Identify which cell holds the provided text, then report its [X, Y] central coordinate. 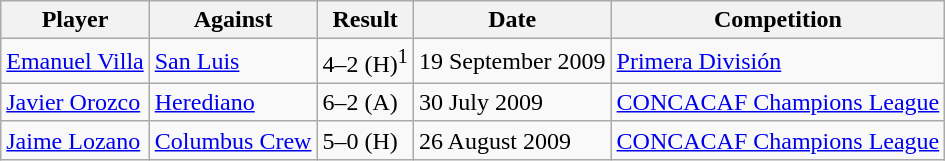
19 September 2009 [512, 62]
30 July 2009 [512, 102]
Jaime Lozano [75, 140]
Player [75, 20]
Date [512, 20]
Competition [778, 20]
Javier Orozco [75, 102]
Against [233, 20]
Result [365, 20]
5–0 (H) [365, 140]
Emanuel Villa [75, 62]
San Luis [233, 62]
Columbus Crew [233, 140]
4–2 (H)1 [365, 62]
6–2 (A) [365, 102]
26 August 2009 [512, 140]
Primera División [778, 62]
Herediano [233, 102]
